Determine the [X, Y] coordinate at the center of the cell enclosing the given text.  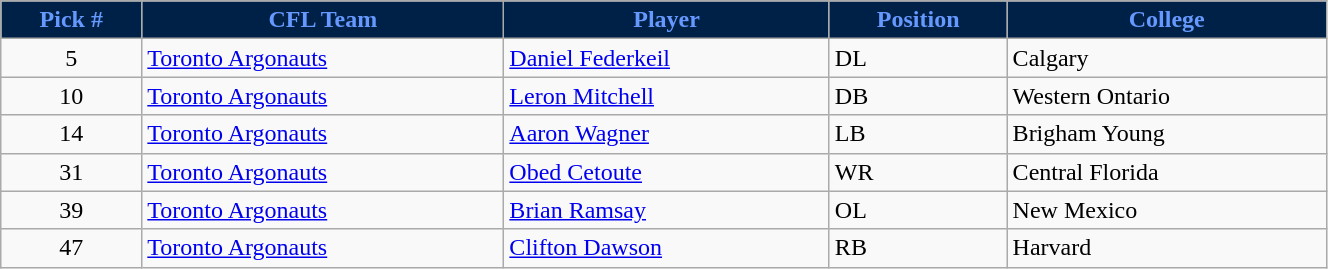
Harvard [1166, 248]
Clifton Dawson [667, 248]
Calgary [1166, 58]
Aaron Wagner [667, 134]
39 [72, 210]
Obed Cetoute [667, 172]
Brigham Young [1166, 134]
OL [918, 210]
LB [918, 134]
WR [918, 172]
College [1166, 20]
Western Ontario [1166, 96]
Brian Ramsay [667, 210]
Leron Mitchell [667, 96]
Daniel Federkeil [667, 58]
Position [918, 20]
DL [918, 58]
DB [918, 96]
31 [72, 172]
47 [72, 248]
5 [72, 58]
Pick # [72, 20]
RB [918, 248]
Central Florida [1166, 172]
Player [667, 20]
14 [72, 134]
10 [72, 96]
CFL Team [323, 20]
New Mexico [1166, 210]
